For the text-containing cell, return its midpoint in [X, Y] coordinate format. 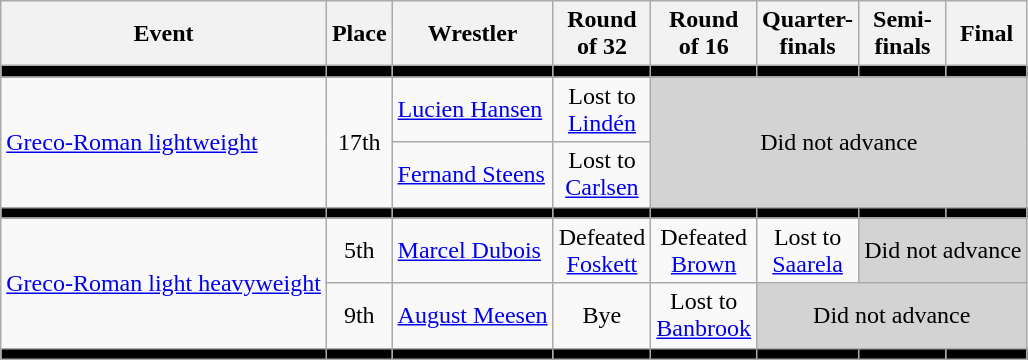
Defeated Foskett [602, 250]
Final [986, 34]
Place [359, 34]
Round of 16 [704, 34]
Lost to Saarela [808, 250]
5th [359, 250]
Wrestler [472, 34]
Quarter-finals [808, 34]
Marcel Dubois [472, 250]
Semi-finals [902, 34]
Event [164, 34]
17th [359, 142]
Defeated Brown [704, 250]
Greco-Roman light heavyweight [164, 283]
August Meesen [472, 316]
Lucien Hansen [472, 110]
Fernand Steens [472, 174]
Greco-Roman lightweight [164, 142]
Lost to Lindén [602, 110]
9th [359, 316]
Lost to Banbrook [704, 316]
Bye [602, 316]
Round of 32 [602, 34]
Lost to Carlsen [602, 174]
